For the text-containing cell, return its midpoint in (X, Y) coordinate format. 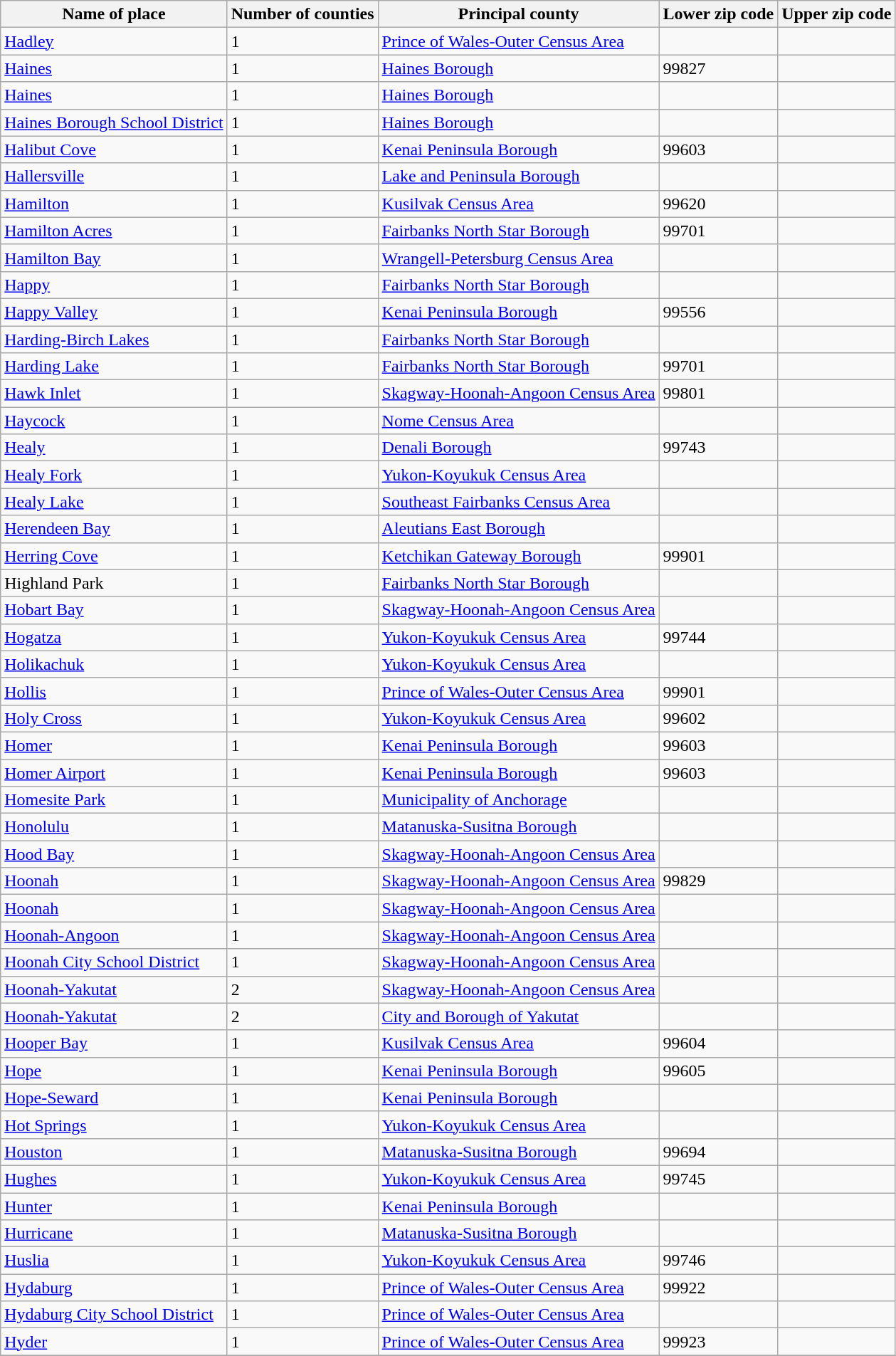
Hamilton Acres (114, 231)
Holy Cross (114, 718)
Hyder (114, 1342)
Hunter (114, 1207)
99620 (719, 204)
Healy (114, 448)
Hydaburg (114, 1288)
Aleutians East Borough (518, 529)
Hobart Bay (114, 610)
Highland Park (114, 583)
Hoonah City School District (114, 962)
Lower zip code (719, 14)
99922 (719, 1288)
99743 (719, 448)
Houston (114, 1152)
Hadley (114, 41)
Homesite Park (114, 800)
99744 (719, 637)
Hydaburg City School District (114, 1315)
Hot Springs (114, 1125)
Lake and Peninsula Borough (518, 177)
Harding Lake (114, 367)
99605 (719, 1071)
Municipality of Anchorage (518, 800)
Hope (114, 1071)
Happy (114, 285)
Huslia (114, 1261)
Southeast Fairbanks Census Area (518, 502)
Ketchikan Gateway Borough (518, 556)
Herring Cove (114, 556)
Hallersville (114, 177)
City and Borough of Yakutat (518, 1016)
Hamilton Bay (114, 258)
Wrangell-Petersburg Census Area (518, 258)
99556 (719, 312)
Herendeen Bay (114, 529)
Halibut Cove (114, 149)
Hollis (114, 691)
Harding-Birch Lakes (114, 340)
Healy Fork (114, 475)
Haines Borough School District (114, 122)
Nome Census Area (518, 421)
Hogatza (114, 637)
Hooper Bay (114, 1044)
Hood Bay (114, 854)
99923 (719, 1342)
99604 (719, 1044)
Holikachuk (114, 664)
Homer (114, 745)
99746 (719, 1261)
99801 (719, 394)
Hurricane (114, 1234)
Hoonah-Angoon (114, 935)
Haycock (114, 421)
Healy Lake (114, 502)
Happy Valley (114, 312)
Hawk Inlet (114, 394)
Name of place (114, 14)
Denali Borough (518, 448)
Principal county (518, 14)
Hamilton (114, 204)
99745 (719, 1179)
Homer Airport (114, 772)
Number of counties (302, 14)
Honolulu (114, 827)
Hope-Seward (114, 1098)
99827 (719, 68)
99602 (719, 718)
99694 (719, 1152)
Hughes (114, 1179)
Upper zip code (837, 14)
99829 (719, 881)
